Determine the [X, Y] coordinate at the center of the cell enclosing the given text.  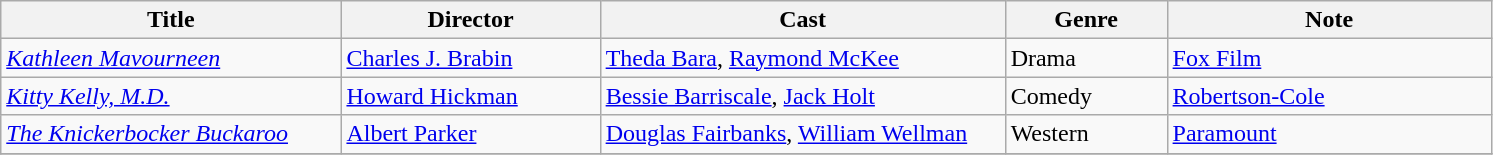
Fox Film [1329, 58]
Bessie Barriscale, Jack Holt [802, 96]
Charles J. Brabin [470, 58]
Director [470, 20]
Genre [1086, 20]
Robertson-Cole [1329, 96]
Theda Bara, Raymond McKee [802, 58]
Howard Hickman [470, 96]
Paramount [1329, 134]
The Knickerbocker Buckaroo [171, 134]
Drama [1086, 58]
Albert Parker [470, 134]
Western [1086, 134]
Comedy [1086, 96]
Douglas Fairbanks, William Wellman [802, 134]
Cast [802, 20]
Kitty Kelly, M.D. [171, 96]
Kathleen Mavourneen [171, 58]
Title [171, 20]
Note [1329, 20]
